Extract the [x, y] coordinate from the center of the cell holding the provided text.  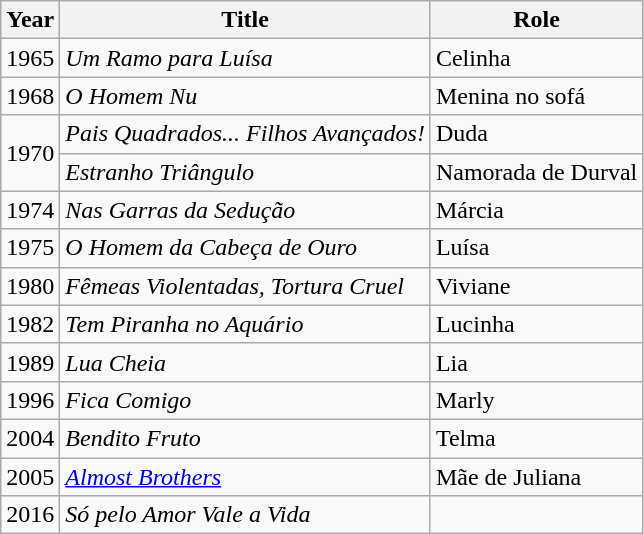
Lia [536, 362]
1989 [30, 362]
Mãe de Juliana [536, 477]
Fica Comigo [246, 400]
1968 [30, 96]
1970 [30, 153]
1974 [30, 210]
Tem Piranha no Aquário [246, 324]
Marly [536, 400]
Bendito Fruto [246, 438]
1965 [30, 58]
Fêmeas Violentadas, Tortura Cruel [246, 286]
2005 [30, 477]
Estranho Triângulo [246, 172]
Telma [536, 438]
Um Ramo para Luísa [246, 58]
Year [30, 20]
Almost Brothers [246, 477]
O Homem Nu [246, 96]
Lucinha [536, 324]
Celinha [536, 58]
Duda [536, 134]
Role [536, 20]
2004 [30, 438]
Title [246, 20]
Nas Garras da Sedução [246, 210]
2016 [30, 515]
1980 [30, 286]
Menina no sofá [536, 96]
Namorada de Durval [536, 172]
Pais Quadrados... Filhos Avançados! [246, 134]
Viviane [536, 286]
O Homem da Cabeça de Ouro [246, 248]
Luísa [536, 248]
1975 [30, 248]
Só pelo Amor Vale a Vida [246, 515]
Márcia [536, 210]
1982 [30, 324]
1996 [30, 400]
Lua Cheia [246, 362]
